From the cell containing the given text, extract its center point as (x, y) coordinate. 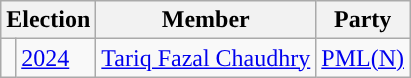
Member (206, 20)
2024 (56, 58)
PML(N) (363, 58)
Election (48, 20)
Tariq Fazal Chaudhry (206, 58)
Party (363, 20)
